Search for the cell housing the specified text and yield its [X, Y] center coordinate. 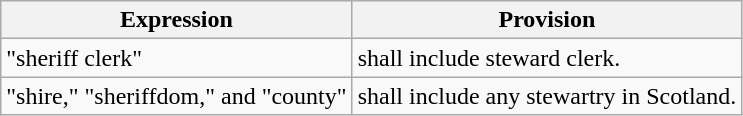
Provision [547, 20]
Expression [176, 20]
"sheriff clerk" [176, 58]
shall include steward clerk. [547, 58]
"shire," "sheriffdom," and "county" [176, 96]
shall include any stewartry in Scotland. [547, 96]
